Return the (x, y) coordinate for the center point of the cell that contains the specified text.  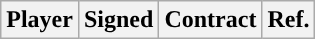
Player (40, 20)
Contract (210, 20)
Signed (118, 20)
Ref. (288, 20)
